Capture the cell that displays the provided text and extract its [X, Y] central coordinate. 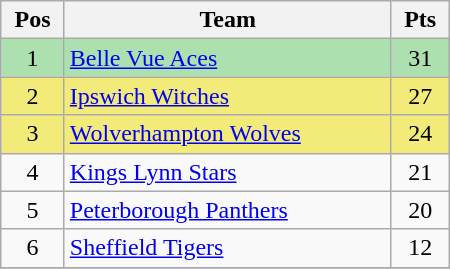
Kings Lynn Stars [228, 172]
Pos [33, 20]
21 [420, 172]
Sheffield Tigers [228, 248]
20 [420, 210]
5 [33, 210]
24 [420, 134]
12 [420, 248]
3 [33, 134]
Belle Vue Aces [228, 58]
1 [33, 58]
Ipswich Witches [228, 96]
Peterborough Panthers [228, 210]
4 [33, 172]
Team [228, 20]
2 [33, 96]
Pts [420, 20]
6 [33, 248]
31 [420, 58]
Wolverhampton Wolves [228, 134]
27 [420, 96]
